Detect which cell encompasses the target text, then output its [x, y] center coordinate. 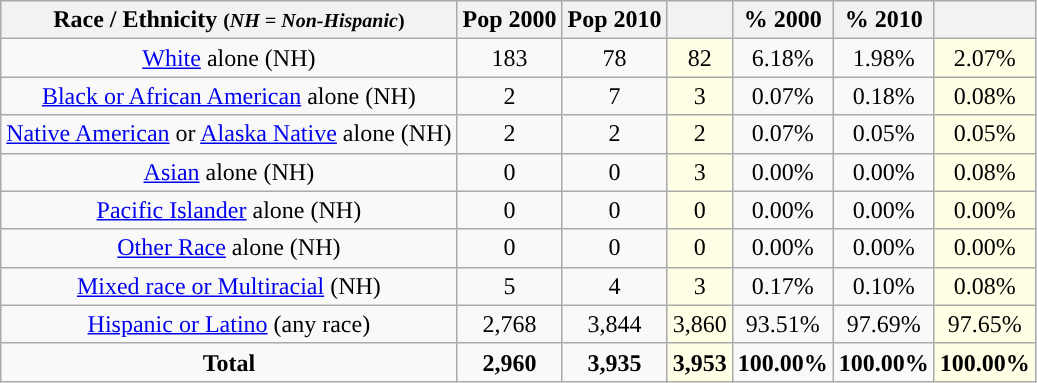
3,860 [700, 324]
97.65% [984, 324]
Pop 2010 [614, 20]
White alone (NH) [229, 58]
Other Race alone (NH) [229, 248]
Race / Ethnicity (NH = Non-Hispanic) [229, 20]
Black or African American alone (NH) [229, 96]
2,768 [510, 324]
0.18% [884, 96]
3,844 [614, 324]
Total [229, 362]
97.69% [884, 324]
1.98% [884, 58]
78 [614, 58]
Mixed race or Multiracial (NH) [229, 286]
2,960 [510, 362]
Asian alone (NH) [229, 172]
183 [510, 58]
Hispanic or Latino (any race) [229, 324]
5 [510, 286]
% 2010 [884, 20]
0.10% [884, 286]
Pacific Islander alone (NH) [229, 210]
3,935 [614, 362]
6.18% [782, 58]
0.17% [782, 286]
Native American or Alaska Native alone (NH) [229, 134]
93.51% [782, 324]
% 2000 [782, 20]
Pop 2000 [510, 20]
4 [614, 286]
2.07% [984, 58]
7 [614, 96]
82 [700, 58]
3,953 [700, 362]
